Locate the cell with the specified text and output its [x, y] center coordinate. 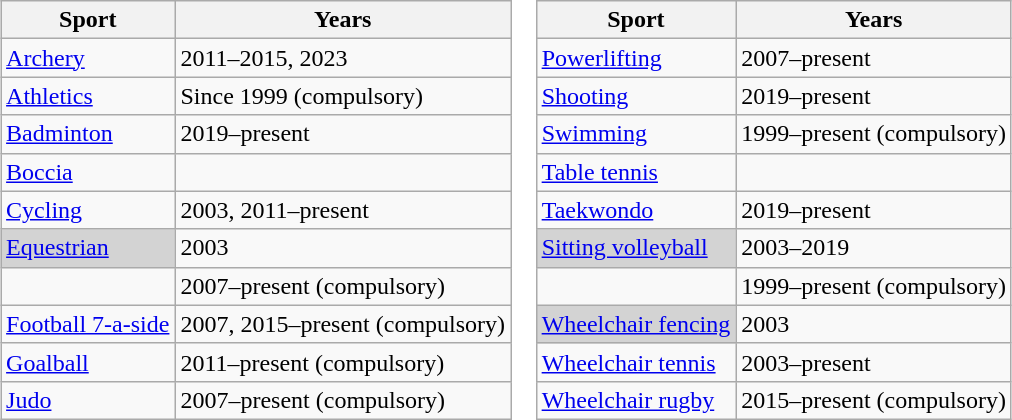
Wheelchair tennis [636, 362]
Powerlifting [636, 58]
Archery [88, 58]
2003–present [874, 362]
Football 7-a-side [88, 324]
Taekwondo [636, 210]
Wheelchair fencing [636, 324]
Table tennis [636, 172]
2007–present [874, 58]
Since 1999 (compulsory) [343, 96]
Equestrian [88, 248]
Wheelchair rugby [636, 400]
Sitting volleyball [636, 248]
Swimming [636, 134]
2011–present (compulsory) [343, 362]
2015–present (compulsory) [874, 400]
2003, 2011–present [343, 210]
2003–2019 [874, 248]
Badminton [88, 134]
Athletics [88, 96]
Boccia [88, 172]
2011–2015, 2023 [343, 58]
Goalball [88, 362]
2007, 2015–present (compulsory) [343, 324]
Cycling [88, 210]
Shooting [636, 96]
Judo [88, 400]
